Search for the cell housing the specified text and yield its (X, Y) center coordinate. 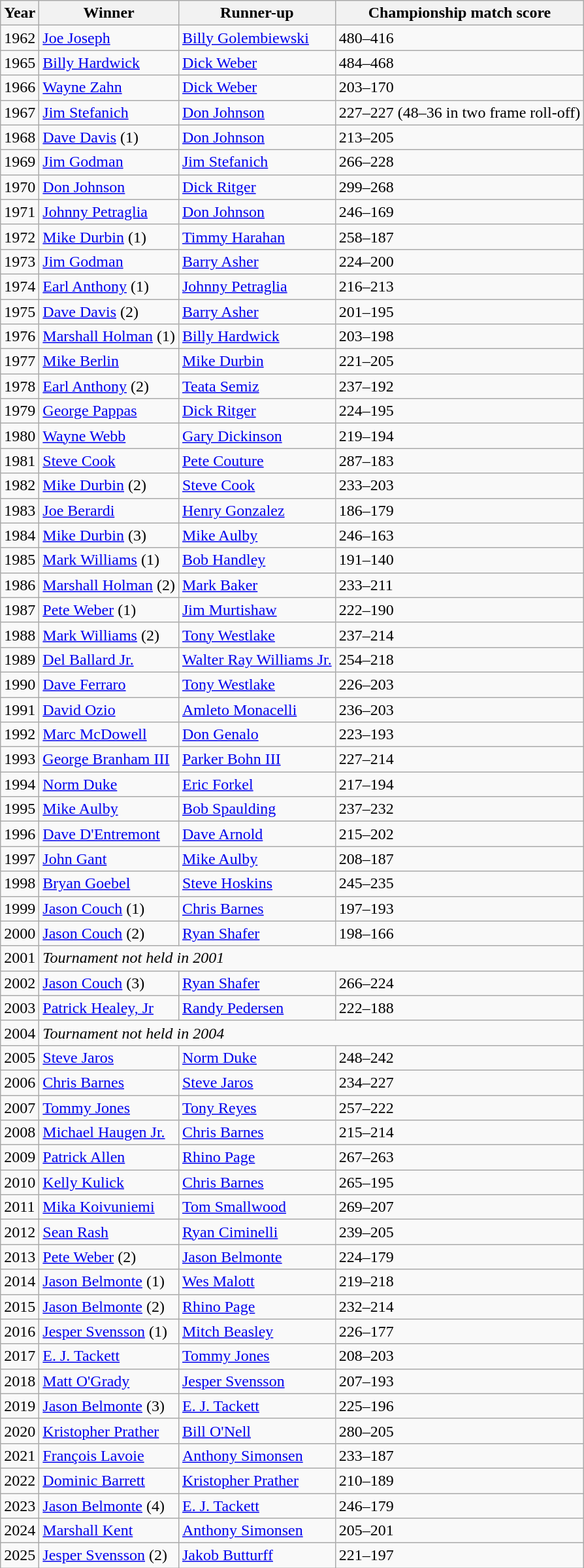
Mike Durbin (2) (109, 486)
Steve Hoskins (257, 884)
1970 (20, 187)
Jason Couch (3) (109, 983)
George Branham III (109, 759)
1968 (20, 137)
1969 (20, 162)
246–163 (460, 535)
Jason Couch (2) (109, 933)
Mike Durbin (1) (109, 237)
Marshall Kent (109, 1531)
2001 (20, 958)
1989 (20, 659)
Jesper Svensson (2) (109, 1556)
227–227 (48–36 in two frame roll-off) (460, 112)
Marshall Holman (2) (109, 585)
236–203 (460, 709)
Dominic Barrett (109, 1480)
1998 (20, 884)
2022 (20, 1480)
Billy Golembiewski (257, 38)
Marshall Holman (1) (109, 337)
221–197 (460, 1556)
Mitch Beasley (257, 1331)
224–200 (460, 261)
246–179 (460, 1505)
216–213 (460, 286)
201–195 (460, 312)
Mark Williams (2) (109, 635)
222–190 (460, 610)
1977 (20, 361)
1979 (20, 411)
Tournament not held in 2004 (312, 1033)
Mike Durbin (3) (109, 535)
215–202 (460, 834)
Randy Pedersen (257, 1008)
1972 (20, 237)
1965 (20, 63)
1995 (20, 809)
Bob Spaulding (257, 809)
205–201 (460, 1531)
2012 (20, 1232)
1978 (20, 386)
Mark Baker (257, 585)
2008 (20, 1133)
237–232 (460, 809)
Winner (109, 13)
Mike Durbin (257, 361)
Sean Rash (109, 1232)
2009 (20, 1158)
Jason Couch (1) (109, 909)
1962 (20, 38)
John Gant (109, 859)
237–214 (460, 635)
1985 (20, 560)
Michael Haugen Jr. (109, 1133)
203–170 (460, 88)
225–196 (460, 1406)
2016 (20, 1331)
1973 (20, 261)
Dave Arnold (257, 834)
232–214 (460, 1307)
1975 (20, 312)
Championship match score (460, 13)
265–195 (460, 1182)
Mika Koivuniemi (109, 1207)
2017 (20, 1356)
191–140 (460, 560)
Patrick Healey, Jr (109, 1008)
Dave Ferraro (109, 684)
2015 (20, 1307)
239–205 (460, 1232)
210–189 (460, 1480)
219–194 (460, 436)
246–169 (460, 212)
257–222 (460, 1108)
224–195 (460, 411)
248–242 (460, 1058)
Del Ballard Jr. (109, 659)
Parker Bohn III (257, 759)
1990 (20, 684)
Jason Belmonte (3) (109, 1406)
224–179 (460, 1257)
Patrick Allen (109, 1158)
Jesper Svensson (257, 1381)
1992 (20, 735)
Dave Davis (2) (109, 312)
2002 (20, 983)
Tournament not held in 2001 (312, 958)
Pete Couture (257, 461)
Earl Anthony (1) (109, 286)
2025 (20, 1556)
258–187 (460, 237)
Henry Gonzalez (257, 510)
1999 (20, 909)
1987 (20, 610)
1984 (20, 535)
237–192 (460, 386)
2019 (20, 1406)
1986 (20, 585)
217–194 (460, 784)
David Ozio (109, 709)
2023 (20, 1505)
2005 (20, 1058)
Year (20, 13)
2021 (20, 1456)
Bryan Goebel (109, 884)
Matt O'Grady (109, 1381)
223–193 (460, 735)
269–207 (460, 1207)
Bill O'Nell (257, 1431)
2004 (20, 1033)
215–214 (460, 1133)
254–218 (460, 659)
1996 (20, 834)
299–268 (460, 187)
1982 (20, 486)
Jason Belmonte (4) (109, 1505)
266–224 (460, 983)
208–203 (460, 1356)
Tom Smallwood (257, 1207)
Earl Anthony (2) (109, 386)
2024 (20, 1531)
2003 (20, 1008)
203–198 (460, 337)
267–263 (460, 1158)
266–228 (460, 162)
227–214 (460, 759)
2006 (20, 1082)
Jakob Butturff (257, 1556)
2018 (20, 1381)
Jason Belmonte (257, 1257)
233–211 (460, 585)
Bob Handley (257, 560)
2010 (20, 1182)
2013 (20, 1257)
George Pappas (109, 411)
222–188 (460, 1008)
1980 (20, 436)
Eric Forkel (257, 784)
1991 (20, 709)
Tony Reyes (257, 1108)
Jim Murtishaw (257, 610)
226–177 (460, 1331)
Dave Davis (1) (109, 137)
213–205 (460, 137)
Wayne Zahn (109, 88)
Ryan Ciminelli (257, 1232)
Dave D'Entremont (109, 834)
233–187 (460, 1456)
197–193 (460, 909)
Amleto Monacelli (257, 709)
219–218 (460, 1282)
280–205 (460, 1431)
Gary Dickinson (257, 436)
Jason Belmonte (1) (109, 1282)
1994 (20, 784)
Mike Berlin (109, 361)
1974 (20, 286)
198–166 (460, 933)
2000 (20, 933)
1993 (20, 759)
Timmy Harahan (257, 237)
François Lavoie (109, 1456)
1983 (20, 510)
Joe Berardi (109, 510)
480–416 (460, 38)
2020 (20, 1431)
Marc McDowell (109, 735)
234–227 (460, 1082)
Joe Joseph (109, 38)
Don Genalo (257, 735)
Runner-up (257, 13)
226–203 (460, 684)
Mark Williams (1) (109, 560)
287–183 (460, 461)
Wes Malott (257, 1282)
2007 (20, 1108)
2014 (20, 1282)
484–468 (460, 63)
Pete Weber (2) (109, 1257)
1981 (20, 461)
2011 (20, 1207)
Kelly Kulick (109, 1182)
Jesper Svensson (1) (109, 1331)
233–203 (460, 486)
Wayne Webb (109, 436)
186–179 (460, 510)
1971 (20, 212)
221–205 (460, 361)
Teata Semiz (257, 386)
245–235 (460, 884)
1967 (20, 112)
Pete Weber (1) (109, 610)
208–187 (460, 859)
1966 (20, 88)
1976 (20, 337)
Jason Belmonte (2) (109, 1307)
1988 (20, 635)
207–193 (460, 1381)
1997 (20, 859)
Walter Ray Williams Jr. (257, 659)
